Find where the given text appears and provide that cell's center as [x, y] coordinate. 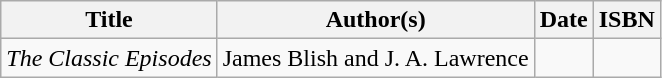
Author(s) [376, 20]
The Classic Episodes [109, 58]
James Blish and J. A. Lawrence [376, 58]
ISBN [626, 20]
Date [564, 20]
Title [109, 20]
